For the text-containing cell, return its midpoint in [X, Y] coordinate format. 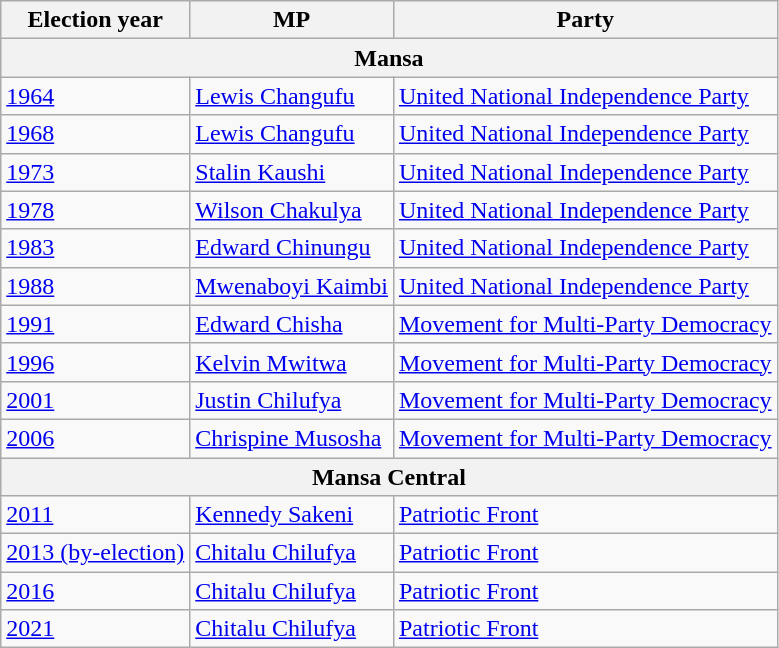
Mansa Central [389, 477]
1973 [96, 172]
Party [585, 20]
Wilson Chakulya [292, 210]
2011 [96, 515]
2013 (by-election) [96, 553]
1964 [96, 96]
Mansa [389, 58]
Edward Chinungu [292, 248]
2016 [96, 591]
1968 [96, 134]
Kelvin Mwitwa [292, 362]
1991 [96, 324]
Kennedy Sakeni [292, 515]
2021 [96, 629]
Edward Chisha [292, 324]
2001 [96, 400]
Stalin Kaushi [292, 172]
Justin Chilufya [292, 400]
1983 [96, 248]
2006 [96, 438]
1978 [96, 210]
MP [292, 20]
1988 [96, 286]
Chrispine Musosha [292, 438]
1996 [96, 362]
Election year [96, 20]
Mwenaboyi Kaimbi [292, 286]
